Return the (X, Y) coordinate for the center point of the cell that contains the specified text.  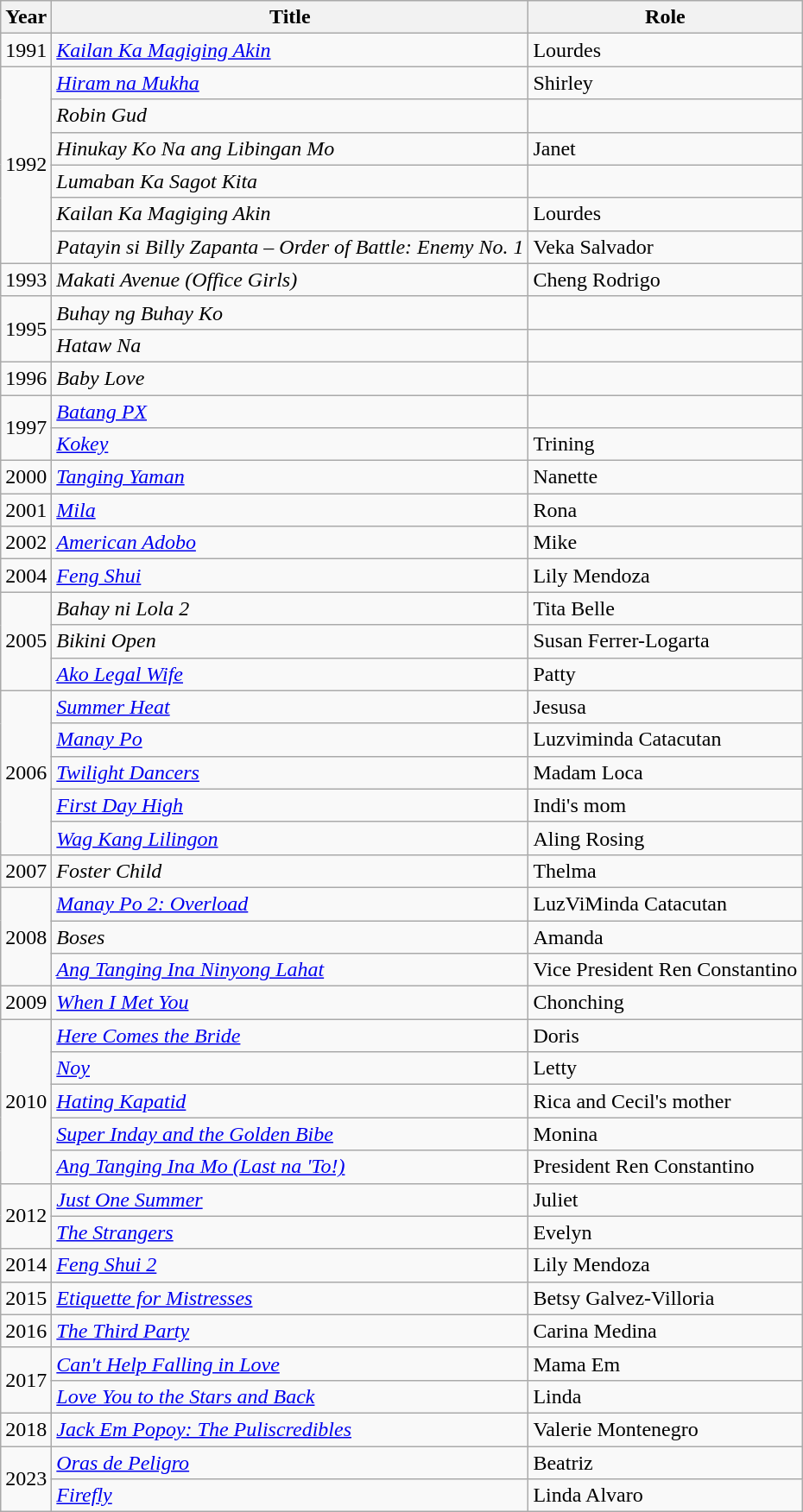
Manay Po 2: Overload (290, 904)
Veka Salvador (665, 247)
Beatriz (665, 1463)
Linda (665, 1396)
Ako Legal Wife (290, 674)
Batang PX (290, 412)
Robin Gud (290, 116)
Cheng Rodrigo (665, 280)
The Strangers (290, 1232)
Hating Kapatid (290, 1101)
Rona (665, 510)
1996 (26, 378)
2009 (26, 1003)
Indi's mom (665, 805)
Patayin si Billy Zapanta – Order of Battle: Enemy No. 1 (290, 247)
2017 (26, 1380)
Monina (665, 1134)
Wag Kang Lilingon (290, 838)
Amanda (665, 936)
2012 (26, 1216)
1991 (26, 50)
Bahay ni Lola 2 (290, 608)
Hinukay Ko Na ang Libingan Mo (290, 148)
Rica and Cecil's mother (665, 1101)
Ang Tanging Ina Ninyong Lahat (290, 970)
Lumaban Ka Sagot Kita (290, 181)
Twilight Dancers (290, 772)
Manay Po (290, 740)
2000 (26, 477)
2023 (26, 1479)
Evelyn (665, 1232)
Letty (665, 1068)
1992 (26, 165)
Janet (665, 148)
Kokey (290, 444)
Juliet (665, 1200)
Role (665, 17)
American Adobo (290, 543)
Shirley (665, 83)
2014 (26, 1265)
2015 (26, 1298)
Oras de Peligro (290, 1463)
2010 (26, 1101)
Bikini Open (290, 641)
Foster Child (290, 871)
Nanette (665, 477)
2001 (26, 510)
Year (26, 17)
Hataw Na (290, 345)
When I Met You (290, 1003)
Luzviminda Catacutan (665, 740)
Tanging Yaman (290, 477)
2002 (26, 543)
Tita Belle (665, 608)
Hiram na Mukha (290, 83)
Mama Em (665, 1364)
Chonching (665, 1003)
2018 (26, 1429)
2007 (26, 871)
Aling Rosing (665, 838)
Trining (665, 444)
Vice President Ren Constantino (665, 970)
Baby Love (290, 378)
First Day High (290, 805)
Makati Avenue (Office Girls) (290, 280)
Buhay ng Buhay Ko (290, 312)
1997 (26, 428)
Carina Medina (665, 1331)
Title (290, 17)
Ang Tanging Ina Mo (Last na 'To!) (290, 1167)
Just One Summer (290, 1200)
Summer Heat (290, 707)
Can't Help Falling in Love (290, 1364)
Linda Alvaro (665, 1496)
Firefly (290, 1496)
Betsy Galvez-Villoria (665, 1298)
Jack Em Popoy: The Puliscredibles (290, 1429)
Madam Loca (665, 772)
2006 (26, 772)
Valerie Montenegro (665, 1429)
2008 (26, 936)
Love You to the Stars and Back (290, 1396)
Boses (290, 936)
LuzViMinda Catacutan (665, 904)
Susan Ferrer-Logarta (665, 641)
Super Inday and the Golden Bibe (290, 1134)
2004 (26, 576)
Etiquette for Mistresses (290, 1298)
1993 (26, 280)
Noy (290, 1068)
Feng Shui (290, 576)
Jesusa (665, 707)
2016 (26, 1331)
Mila (290, 510)
1995 (26, 329)
Doris (665, 1036)
Mike (665, 543)
The Third Party (290, 1331)
Here Comes the Bride (290, 1036)
2005 (26, 641)
Thelma (665, 871)
Patty (665, 674)
President Ren Constantino (665, 1167)
Feng Shui 2 (290, 1265)
